Determine the (X, Y) coordinate at the center of the cell enclosing the given text.  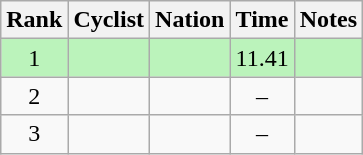
Time (262, 20)
3 (34, 134)
2 (34, 96)
Notes (328, 20)
Cyclist (109, 20)
Rank (34, 20)
1 (34, 58)
Nation (190, 20)
11.41 (262, 58)
